Pinpoint the cell where the given text exists, returning its [X, Y] midpoint coordinate. 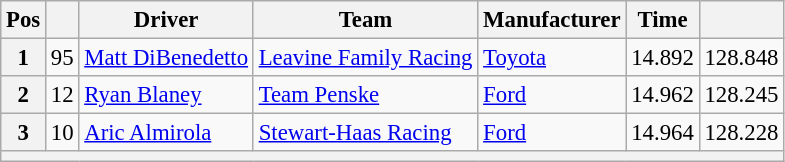
3 [24, 133]
1 [24, 58]
Aric Almirola [166, 133]
95 [62, 58]
Driver [166, 20]
Team Penske [365, 95]
2 [24, 95]
128.245 [742, 95]
14.892 [662, 58]
12 [62, 95]
14.964 [662, 133]
Time [662, 20]
Team [365, 20]
128.848 [742, 58]
Ryan Blaney [166, 95]
Matt DiBenedetto [166, 58]
Manufacturer [552, 20]
10 [62, 133]
14.962 [662, 95]
128.228 [742, 133]
Stewart-Haas Racing [365, 133]
Pos [24, 20]
Leavine Family Racing [365, 58]
Toyota [552, 58]
